Output the [x, y] coordinate of the center of the cell containing the given text.  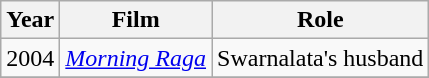
Film [136, 20]
Role [320, 20]
2004 [30, 58]
Morning Raga [136, 58]
Swarnalata's husband [320, 58]
Year [30, 20]
